Find where the given text appears and provide that cell's center as (x, y) coordinate. 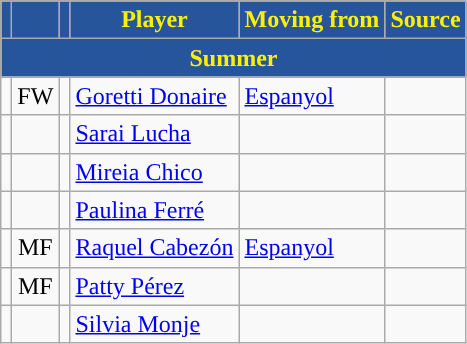
Mireia Chico (154, 172)
Goretti Donaire (154, 96)
Summer (234, 58)
Moving from (312, 20)
Patty Pérez (154, 286)
Player (154, 20)
FW (36, 96)
Sarai Lucha (154, 134)
Paulina Ferré (154, 210)
Silvia Monje (154, 324)
Source (426, 20)
Raquel Cabezón (154, 248)
